Capture the cell that displays the provided text and extract its (x, y) central coordinate. 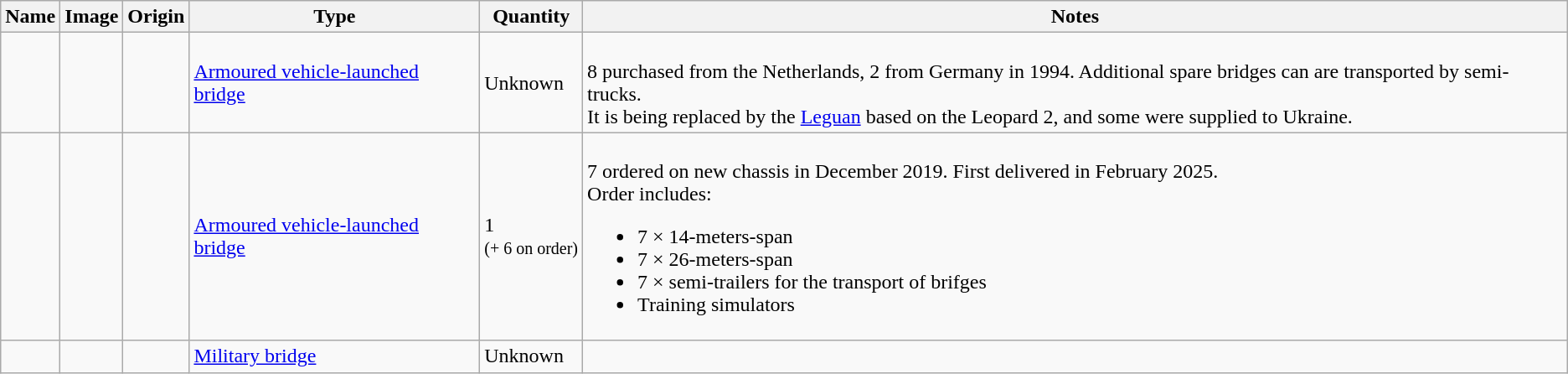
Quantity (531, 17)
Military bridge (335, 356)
Origin (156, 17)
Name (30, 17)
Image (92, 17)
1(+ 6 on order) (531, 236)
Type (335, 17)
Notes (1075, 17)
